Detect which cell encompasses the target text, then output its [x, y] center coordinate. 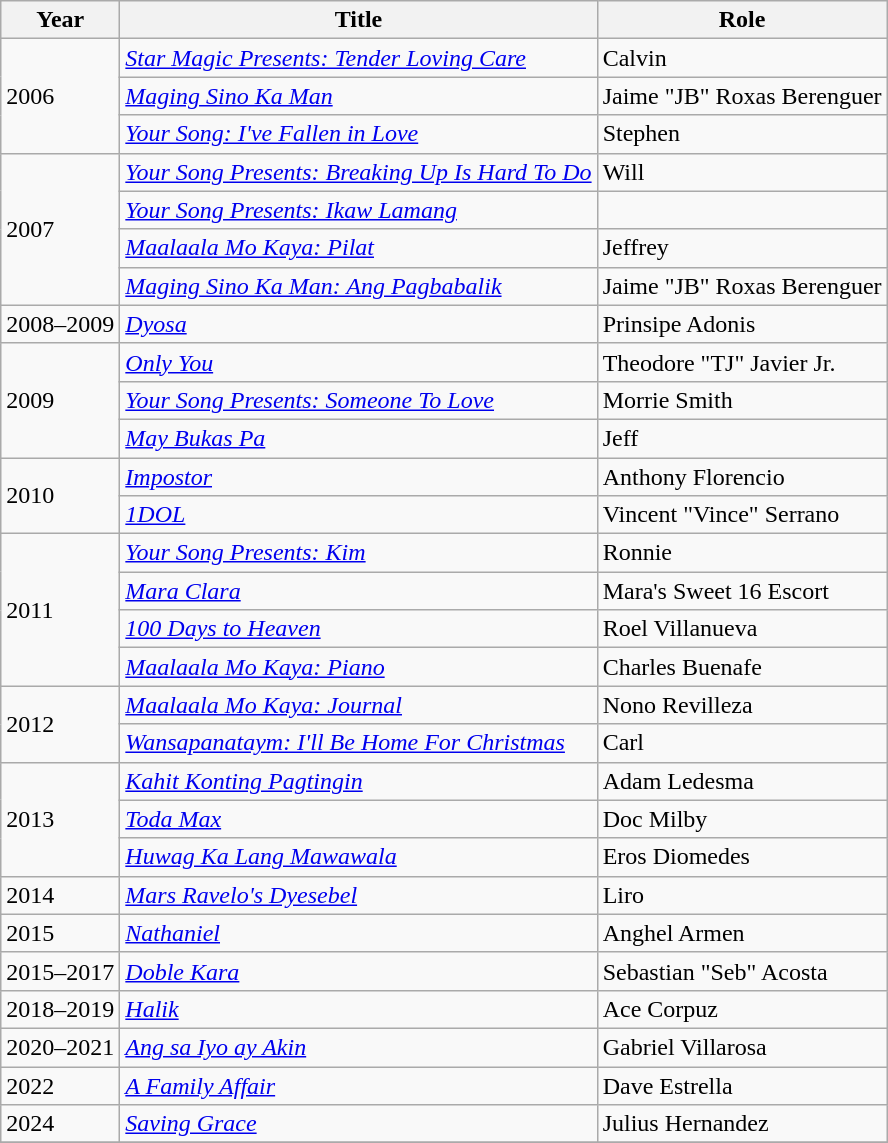
2015 [60, 933]
2020–2021 [60, 1047]
Liro [742, 895]
May Bukas Pa [358, 438]
Huwag Ka Lang Mawawala [358, 857]
Year [60, 20]
2009 [60, 400]
Role [742, 20]
Your Song Presents: Kim [358, 553]
Anthony Florencio [742, 477]
Gabriel Villarosa [742, 1047]
Wansapanataym: I'll Be Home For Christmas [358, 743]
Carl [742, 743]
Anghel Armen [742, 933]
Maalaala Mo Kaya: Journal [358, 705]
Theodore "TJ" Javier Jr. [742, 362]
2018–2019 [60, 1009]
Maging Sino Ka Man [358, 96]
Jeffrey [742, 248]
2007 [60, 229]
1DOL [358, 515]
Title [358, 20]
Your Song Presents: Ikaw Lamang [358, 210]
Mara Clara [358, 591]
Kahit Konting Pagtingin [358, 781]
Toda Max [358, 819]
Mara's Sweet 16 Escort [742, 591]
Ace Corpuz [742, 1009]
Mars Ravelo's Dyesebel [358, 895]
Maalaala Mo Kaya: Piano [358, 667]
Halik [358, 1009]
Impostor [358, 477]
Nathaniel [358, 933]
Eros Diomedes [742, 857]
2024 [60, 1124]
Ang sa Iyo ay Akin [358, 1047]
Your Song Presents: Breaking Up Is Hard To Do [358, 172]
Adam Ledesma [742, 781]
100 Days to Heaven [358, 629]
2013 [60, 819]
Your Song Presents: Someone To Love [358, 400]
Nono Revilleza [742, 705]
Doble Kara [358, 971]
Stephen [742, 134]
2008–2009 [60, 324]
Star Magic Presents: Tender Loving Care [358, 58]
Ronnie [742, 553]
Jeff [742, 438]
Dyosa [358, 324]
2012 [60, 724]
Vincent "Vince" Serrano [742, 515]
Sebastian "Seb" Acosta [742, 971]
Dave Estrella [742, 1085]
Charles Buenafe [742, 667]
Saving Grace [358, 1124]
Maalaala Mo Kaya: Pilat [358, 248]
Your Song: I've Fallen in Love [358, 134]
Doc Milby [742, 819]
Prinsipe Adonis [742, 324]
Calvin [742, 58]
Julius Hernandez [742, 1124]
2014 [60, 895]
Roel Villanueva [742, 629]
A Family Affair [358, 1085]
Morrie Smith [742, 400]
2011 [60, 610]
2006 [60, 96]
2022 [60, 1085]
Only You [358, 362]
Will [742, 172]
2010 [60, 496]
Maging Sino Ka Man: Ang Pagbabalik [358, 286]
2015–2017 [60, 971]
